Determine the (x, y) coordinate at the center of the cell enclosing the given text.  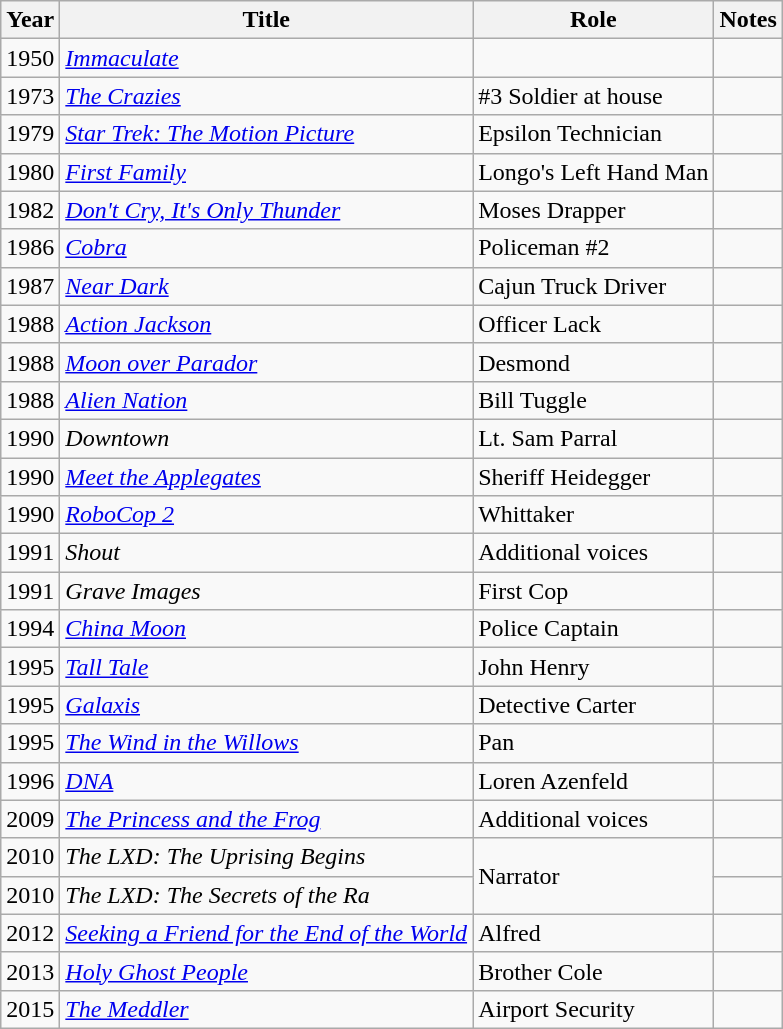
Bill Tuggle (594, 400)
#3 Soldier at house (594, 96)
2013 (30, 971)
Desmond (594, 362)
2015 (30, 1009)
The LXD: The Secrets of the Ra (266, 895)
DNA (266, 781)
Alfred (594, 933)
First Cop (594, 591)
Lt. Sam Parral (594, 438)
Sheriff Heidegger (594, 477)
RoboCop 2 (266, 515)
Meet the Applegates (266, 477)
Near Dark (266, 286)
Policeman #2 (594, 248)
2009 (30, 819)
1980 (30, 172)
Tall Tale (266, 667)
Immaculate (266, 58)
Year (30, 20)
Longo's Left Hand Man (594, 172)
1996 (30, 781)
The Wind in the Willows (266, 743)
Moon over Parador (266, 362)
1979 (30, 134)
1994 (30, 629)
First Family (266, 172)
1987 (30, 286)
Detective Carter (594, 705)
Cobra (266, 248)
Cajun Truck Driver (594, 286)
Moses Drapper (594, 210)
Downtown (266, 438)
Whittaker (594, 515)
Narrator (594, 876)
Title (266, 20)
Star Trek: The Motion Picture (266, 134)
Loren Azenfeld (594, 781)
Don't Cry, It's Only Thunder (266, 210)
Officer Lack (594, 324)
The Princess and the Frog (266, 819)
Pan (594, 743)
Shout (266, 553)
1950 (30, 58)
The Meddler (266, 1009)
The LXD: The Uprising Begins (266, 857)
Seeking a Friend for the End of the World (266, 933)
1982 (30, 210)
Grave Images (266, 591)
Alien Nation (266, 400)
Action Jackson (266, 324)
Galaxis (266, 705)
Airport Security (594, 1009)
2012 (30, 933)
Holy Ghost People (266, 971)
Epsilon Technician (594, 134)
Brother Cole (594, 971)
1973 (30, 96)
Police Captain (594, 629)
1986 (30, 248)
Role (594, 20)
China Moon (266, 629)
The Crazies (266, 96)
Notes (748, 20)
John Henry (594, 667)
